Detect which cell encompasses the target text, then output its [x, y] center coordinate. 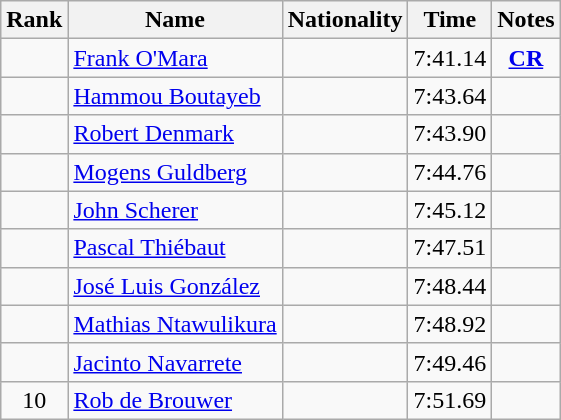
Notes [526, 20]
Jacinto Navarrete [175, 362]
Rank [34, 20]
7:47.51 [450, 248]
Mogens Guldberg [175, 172]
Robert Denmark [175, 134]
7:48.92 [450, 324]
7:41.14 [450, 58]
Hammou Boutayeb [175, 96]
Mathias Ntawulikura [175, 324]
7:43.64 [450, 96]
7:45.12 [450, 210]
Time [450, 20]
John Scherer [175, 210]
7:43.90 [450, 134]
7:49.46 [450, 362]
Frank O'Mara [175, 58]
José Luis González [175, 286]
CR [526, 58]
7:44.76 [450, 172]
Name [175, 20]
7:48.44 [450, 286]
Rob de Brouwer [175, 400]
Nationality [345, 20]
Pascal Thiébaut [175, 248]
7:51.69 [450, 400]
10 [34, 400]
